Find where the given text appears and provide that cell's center as (x, y) coordinate. 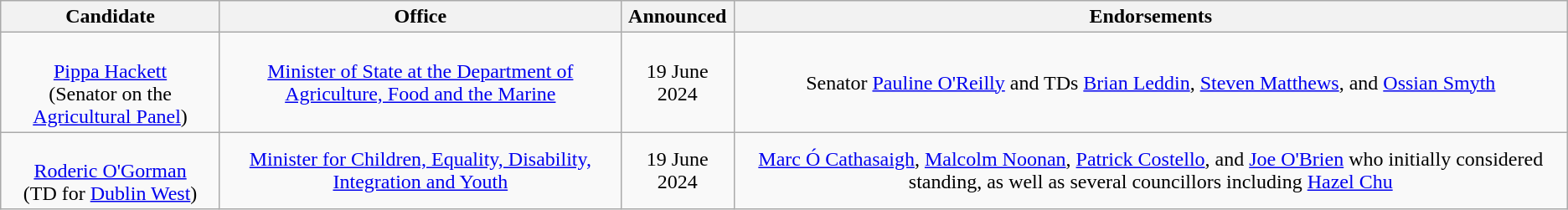
Announced (677, 17)
Candidate (111, 17)
Pippa Hackett(Senator on the Agricultural Panel) (111, 82)
Roderic O'Gorman(TD for Dublin West) (111, 171)
Senator Pauline O'Reilly and TDs Brian Leddin, Steven Matthews, and Ossian Smyth (1151, 82)
Office (420, 17)
Minister for Children, Equality, Disability, Integration and Youth (420, 171)
Endorsements (1151, 17)
Minister of State at the Department of Agriculture, Food and the Marine (420, 82)
